Identify which cell holds the provided text, then report its [x, y] central coordinate. 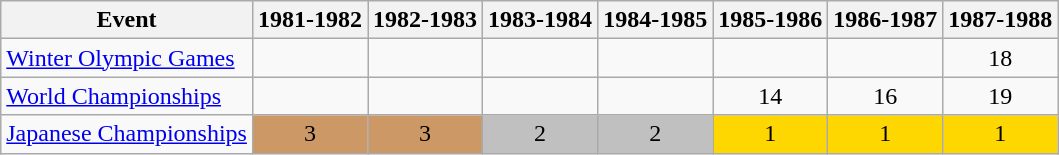
1983-1984 [540, 20]
18 [1000, 58]
14 [770, 96]
1984-1985 [656, 20]
Japanese Championships [127, 134]
1987-1988 [1000, 20]
Event [127, 20]
World Championships [127, 96]
1982-1983 [426, 20]
1986-1987 [886, 20]
1981-1982 [310, 20]
19 [1000, 96]
Winter Olympic Games [127, 58]
16 [886, 96]
1985-1986 [770, 20]
